Provide the (x, y) coordinate of the cell's center where the given text is located.  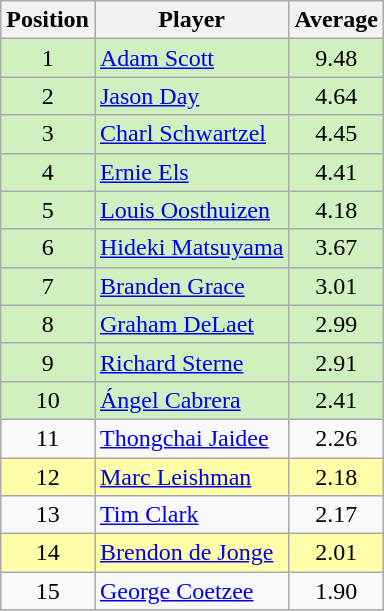
4.18 (336, 210)
4.45 (336, 134)
Marc Leishman (191, 477)
Thongchai Jaidee (191, 438)
Graham DeLaet (191, 324)
Hideki Matsuyama (191, 248)
2.01 (336, 553)
15 (48, 591)
9.48 (336, 58)
Average (336, 20)
3.67 (336, 248)
Tim Clark (191, 515)
2.26 (336, 438)
12 (48, 477)
Branden Grace (191, 286)
3.01 (336, 286)
3 (48, 134)
2.41 (336, 400)
6 (48, 248)
10 (48, 400)
2 (48, 96)
Brendon de Jonge (191, 553)
4.41 (336, 172)
4.64 (336, 96)
1.90 (336, 591)
Louis Oosthuizen (191, 210)
George Coetzee (191, 591)
2.18 (336, 477)
9 (48, 362)
7 (48, 286)
2.99 (336, 324)
1 (48, 58)
5 (48, 210)
Charl Schwartzel (191, 134)
2.17 (336, 515)
Adam Scott (191, 58)
Ángel Cabrera (191, 400)
Position (48, 20)
13 (48, 515)
8 (48, 324)
4 (48, 172)
14 (48, 553)
2.91 (336, 362)
Player (191, 20)
Richard Sterne (191, 362)
Jason Day (191, 96)
11 (48, 438)
Ernie Els (191, 172)
